Extract the [X, Y] coordinate from the center of the cell holding the provided text.  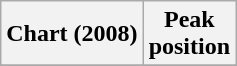
Peakposition [189, 34]
Chart (2008) [72, 34]
